Provide the (x, y) coordinate of the cell's center where the given text is located.  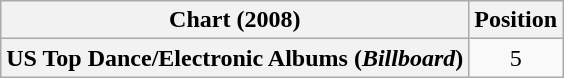
US Top Dance/Electronic Albums (Billboard) (235, 58)
Position (516, 20)
Chart (2008) (235, 20)
5 (516, 58)
